Return the (X, Y) coordinate for the center point of the cell that contains the specified text.  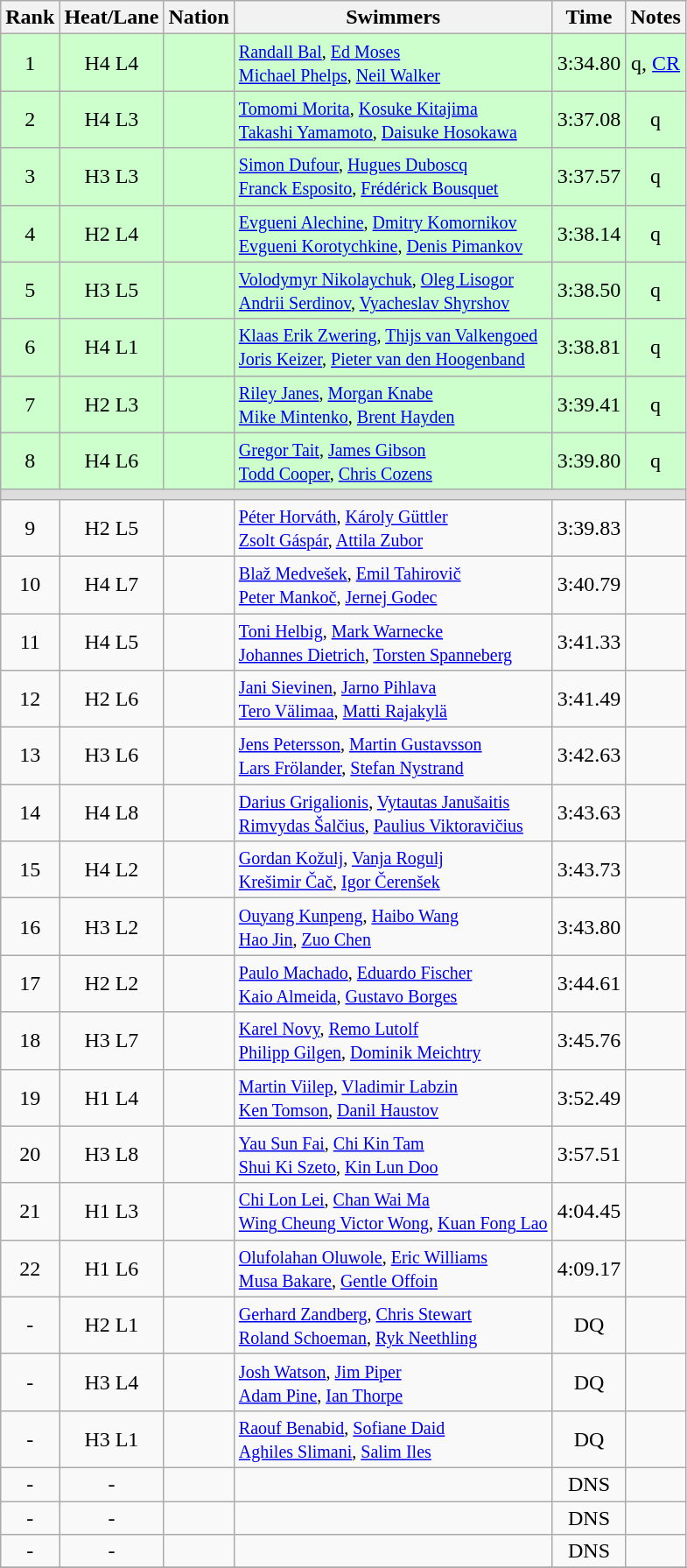
3:40.79 (589, 585)
Heat/Lane (112, 18)
13 (30, 756)
H1 L3 (112, 1212)
H1 L4 (112, 1098)
3:41.49 (589, 699)
10 (30, 585)
3:37.57 (589, 177)
Volodymyr Nikolaychuk, Oleg Lisogor Andrii Serdinov, Vyacheslav Shyrshov (393, 291)
6 (30, 347)
Paulo Machado, Eduardo Fischer Kaio Almeida, Gustavo Borges (393, 984)
3:38.14 (589, 233)
15 (30, 870)
q, CR (655, 63)
H2 L3 (112, 404)
H3 L7 (112, 1040)
Karel Novy, Remo Lutolf Philipp Gilgen, Dominik Meichtry (393, 1040)
H4 L4 (112, 63)
3:38.50 (589, 291)
Olufolahan Oluwole, Eric Williams Musa Bakare, Gentle Offoin (393, 1268)
Toni Helbig, Mark Warnecke Johannes Dietrich, Torsten Spanneberg (393, 641)
H3 L1 (112, 1439)
Raouf Benabid, Sofiane Daid Aghiles Slimani, Salim Iles (393, 1439)
Jani Sievinen, Jarno Pihlava Tero Välimaa, Matti Rajakylä (393, 699)
20 (30, 1154)
H4 L8 (112, 812)
Swimmers (393, 18)
H4 L1 (112, 347)
1 (30, 63)
18 (30, 1040)
3:44.61 (589, 984)
3:39.41 (589, 404)
H4 L6 (112, 461)
7 (30, 404)
Gerhard Zandberg, Chris Stewart Roland Schoeman, Ryk Neethling (393, 1325)
H3 L5 (112, 291)
4:09.17 (589, 1268)
H2 L1 (112, 1325)
3:34.80 (589, 63)
14 (30, 812)
21 (30, 1212)
19 (30, 1098)
22 (30, 1268)
3:43.63 (589, 812)
Randall Bal, Ed Moses Michael Phelps, Neil Walker (393, 63)
2 (30, 119)
Blaž Medvešek, Emil Tahirovič Peter Mankoč, Jernej Godec (393, 585)
Josh Watson, Jim Piper Adam Pine, Ian Thorpe (393, 1382)
Chi Lon Lei, Chan Wai Ma Wing Cheung Victor Wong, Kuan Fong Lao (393, 1212)
3:41.33 (589, 641)
Gordan Kožulj, Vanja Rogulj Krešimir Čač, Igor Čerenšek (393, 870)
3:52.49 (589, 1098)
3:45.76 (589, 1040)
Evgueni Alechine, Dmitry Komornikov Evgueni Korotychkine, Denis Pimankov (393, 233)
3:43.73 (589, 870)
Martin Viilep, Vladimir Labzin Ken Tomson, Danil Haustov (393, 1098)
Yau Sun Fai, Chi Kin Tam Shui Ki Szeto, Kin Lun Doo (393, 1154)
Nation (199, 18)
H4 L3 (112, 119)
H3 L2 (112, 926)
Klaas Erik Zwering, Thijs van Valkengoed Joris Keizer, Pieter van den Hoogenband (393, 347)
3:57.51 (589, 1154)
5 (30, 291)
Darius Grigalionis, Vytautas Janušaitis Rimvydas Šalčius, Paulius Viktoravičius (393, 812)
Ouyang Kunpeng, Haibo Wang Hao Jin, Zuo Chen (393, 926)
9 (30, 527)
H2 L5 (112, 527)
3:39.80 (589, 461)
Gregor Tait, James Gibson Todd Cooper, Chris Cozens (393, 461)
3:39.83 (589, 527)
3:42.63 (589, 756)
Rank (30, 18)
H4 L2 (112, 870)
3:43.80 (589, 926)
11 (30, 641)
4:04.45 (589, 1212)
Riley Janes, Morgan Knabe Mike Mintenko, Brent Hayden (393, 404)
Jens Petersson, Martin Gustavsson Lars Frölander, Stefan Nystrand (393, 756)
H3 L3 (112, 177)
Notes (655, 18)
H2 L2 (112, 984)
H3 L4 (112, 1382)
H3 L8 (112, 1154)
H3 L6 (112, 756)
8 (30, 461)
12 (30, 699)
Péter Horváth, Károly Güttler Zsolt Gáspár, Attila Zubor (393, 527)
Tomomi Morita, Kosuke Kitajima Takashi Yamamoto, Daisuke Hosokawa (393, 119)
H2 L4 (112, 233)
H1 L6 (112, 1268)
Simon Dufour, Hugues Duboscq Franck Esposito, Frédérick Bousquet (393, 177)
3:38.81 (589, 347)
4 (30, 233)
H2 L6 (112, 699)
H4 L7 (112, 585)
17 (30, 984)
H4 L5 (112, 641)
3:37.08 (589, 119)
3 (30, 177)
Time (589, 18)
16 (30, 926)
